Provide the (x, y) coordinate of the cell's center where the given text is located.  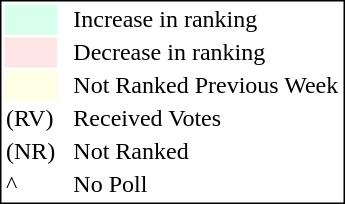
Not Ranked Previous Week (206, 85)
(RV) (30, 119)
^ (30, 185)
Received Votes (206, 119)
Decrease in ranking (206, 53)
Increase in ranking (206, 19)
(NR) (30, 151)
No Poll (206, 185)
Not Ranked (206, 151)
